Search for the cell housing the specified text and yield its (x, y) center coordinate. 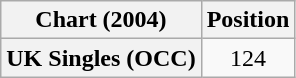
Chart (2004) (101, 20)
124 (248, 58)
UK Singles (OCC) (101, 58)
Position (248, 20)
